Capture the cell that displays the provided text and extract its (x, y) central coordinate. 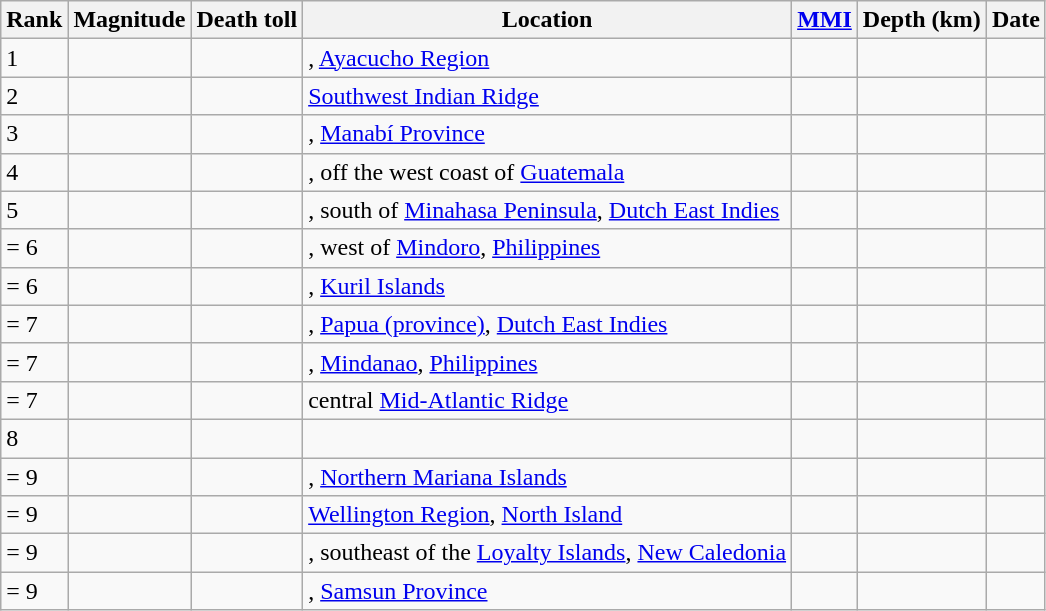
central Mid-Atlantic Ridge (548, 400)
, Mindanao, Philippines (548, 362)
Depth (km) (922, 20)
, west of Mindoro, Philippines (548, 248)
, south of Minahasa Peninsula, Dutch East Indies (548, 210)
, Kuril Islands (548, 286)
2 (34, 96)
, Manabí Province (548, 134)
4 (34, 172)
, Papua (province), Dutch East Indies (548, 324)
, southeast of the Loyalty Islands, New Caledonia (548, 553)
, Ayacucho Region (548, 58)
8 (34, 438)
5 (34, 210)
Wellington Region, North Island (548, 515)
, Samsun Province (548, 591)
MMI (825, 20)
Death toll (247, 20)
, Northern Mariana Islands (548, 477)
, off the west coast of Guatemala (548, 172)
Southwest Indian Ridge (548, 96)
Date (1016, 20)
Magnitude (130, 20)
3 (34, 134)
1 (34, 58)
Location (548, 20)
Rank (34, 20)
